Detect which cell encompasses the target text, then output its (x, y) center coordinate. 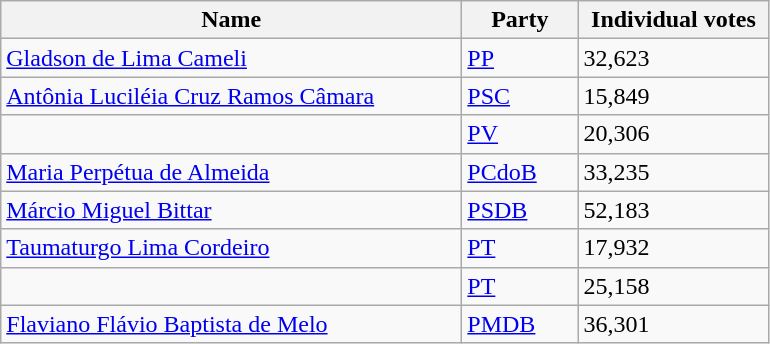
PP (520, 58)
Gladson de Lima Cameli (232, 58)
17,932 (674, 248)
Individual votes (674, 20)
36,301 (674, 324)
32,623 (674, 58)
20,306 (674, 134)
PSC (520, 96)
Antônia Luciléia Cruz Ramos Câmara (232, 96)
PCdoB (520, 172)
52,183 (674, 210)
PSDB (520, 210)
PMDB (520, 324)
Flaviano Flávio Baptista de Melo (232, 324)
Party (520, 20)
25,158 (674, 286)
15,849 (674, 96)
33,235 (674, 172)
Taumaturgo Lima Cordeiro (232, 248)
Maria Perpétua de Almeida (232, 172)
Name (232, 20)
Márcio Miguel Bittar (232, 210)
PV (520, 134)
